Scan for the cell matching the given text and deliver its (x, y) coordinate at center. 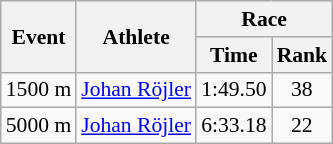
6:33.18 (234, 126)
38 (302, 90)
Race (264, 19)
1500 m (38, 90)
Time (234, 55)
5000 m (38, 126)
Event (38, 36)
1:49.50 (234, 90)
Athlete (136, 36)
Rank (302, 55)
22 (302, 126)
